Detect which cell encompasses the target text, then output its (X, Y) center coordinate. 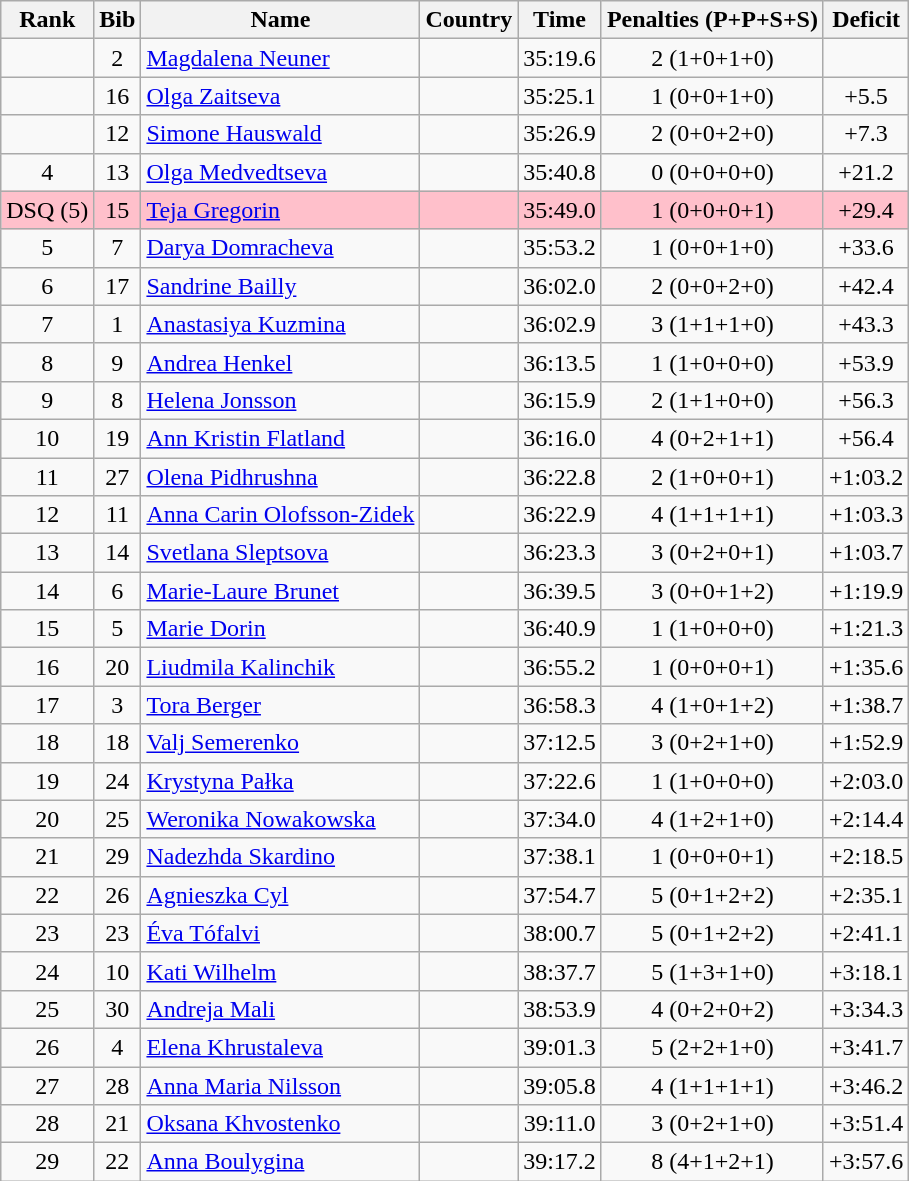
+1:03.7 (866, 553)
3 (1+1+1+0) (712, 324)
36:55.2 (560, 667)
Magdalena Neuner (280, 58)
+33.6 (866, 248)
1 (118, 324)
Agnieszka Cyl (280, 895)
Kati Wilhelm (280, 971)
Marie-Laure Brunet (280, 591)
Darya Domracheva (280, 248)
Rank (48, 20)
36:13.5 (560, 362)
+3:41.7 (866, 1047)
+1:03.3 (866, 515)
+43.3 (866, 324)
+2:18.5 (866, 857)
36:39.5 (560, 591)
+3:57.6 (866, 1162)
Ann Kristin Flatland (280, 438)
Bib (118, 20)
+53.9 (866, 362)
Sandrine Bailly (280, 286)
Olena Pidhrushna (280, 477)
Simone Hauswald (280, 134)
Penalties (P+P+S+S) (712, 20)
+1:35.6 (866, 667)
0 (0+0+0+0) (712, 172)
Anna Maria Nilsson (280, 1085)
4 (1+0+1+2) (712, 705)
5 (2+2+1+0) (712, 1047)
Valj Semerenko (280, 743)
35:53.2 (560, 248)
Deficit (866, 20)
2 (1+0+1+0) (712, 58)
Marie Dorin (280, 629)
Krystyna Pałka (280, 781)
35:26.9 (560, 134)
+3:46.2 (866, 1085)
+2:14.4 (866, 819)
Anna Carin Olofsson-Zidek (280, 515)
36:15.9 (560, 400)
39:17.2 (560, 1162)
39:11.0 (560, 1124)
3 (0+0+1+2) (712, 591)
+2:41.1 (866, 933)
2 (1+0+0+1) (712, 477)
36:23.3 (560, 553)
Name (280, 20)
36:02.9 (560, 324)
Éva Tófalvi (280, 933)
+1:21.3 (866, 629)
Teja Gregorin (280, 210)
Anastasiya Kuzmina (280, 324)
+1:03.2 (866, 477)
36:22.9 (560, 515)
+2:03.0 (866, 781)
37:54.7 (560, 895)
Helena Jonsson (280, 400)
5 (1+3+1+0) (712, 971)
30 (118, 1009)
Country (469, 20)
+1:19.9 (866, 591)
Olga Medvedtseva (280, 172)
39:01.3 (560, 1047)
Anna Boulygina (280, 1162)
+1:52.9 (866, 743)
35:25.1 (560, 96)
Olga Zaitseva (280, 96)
+3:18.1 (866, 971)
3 (0+2+0+1) (712, 553)
Oksana Khvostenko (280, 1124)
38:37.7 (560, 971)
Andrea Henkel (280, 362)
36:40.9 (560, 629)
4 (0+2+0+2) (712, 1009)
+2:35.1 (866, 895)
Tora Berger (280, 705)
DSQ (5) (48, 210)
36:22.8 (560, 477)
37:34.0 (560, 819)
+1:38.7 (866, 705)
35:49.0 (560, 210)
8 (4+1+2+1) (712, 1162)
+42.4 (866, 286)
+7.3 (866, 134)
+56.4 (866, 438)
2 (1+1+0+0) (712, 400)
38:00.7 (560, 933)
3 (118, 705)
35:40.8 (560, 172)
36:02.0 (560, 286)
Time (560, 20)
Weronika Nowakowska (280, 819)
+56.3 (866, 400)
+21.2 (866, 172)
Svetlana Sleptsova (280, 553)
2 (118, 58)
+3:51.4 (866, 1124)
4 (1+2+1+0) (712, 819)
Andreja Mali (280, 1009)
39:05.8 (560, 1085)
+5.5 (866, 96)
4 (0+2+1+1) (712, 438)
37:38.1 (560, 857)
38:53.9 (560, 1009)
37:12.5 (560, 743)
36:16.0 (560, 438)
37:22.6 (560, 781)
35:19.6 (560, 58)
Nadezhda Skardino (280, 857)
Liudmila Kalinchik (280, 667)
+29.4 (866, 210)
+3:34.3 (866, 1009)
36:58.3 (560, 705)
Elena Khrustaleva (280, 1047)
